For the text-containing cell, return its midpoint in (X, Y) coordinate format. 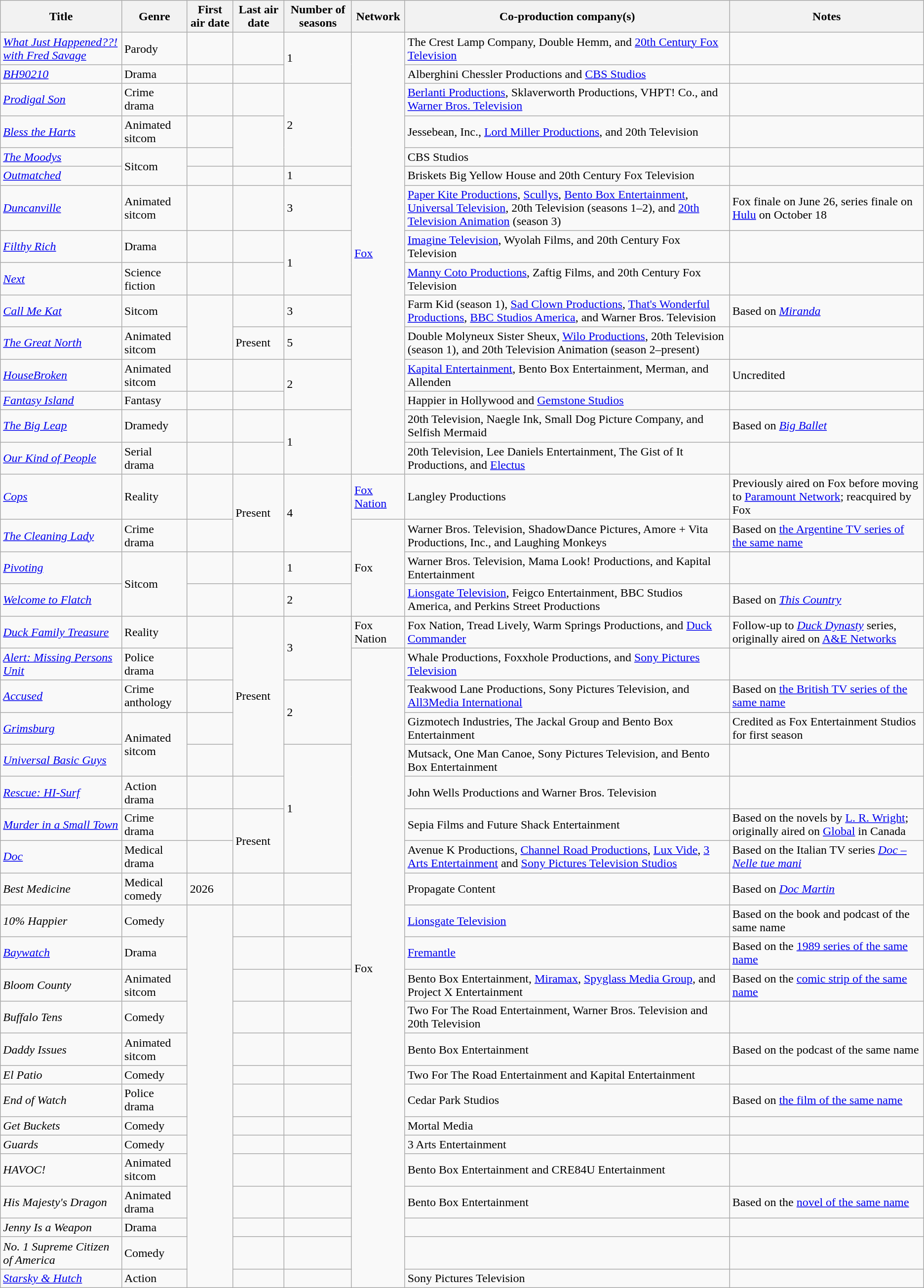
Grimsburg (61, 728)
Number of seasons (318, 17)
Based on the British TV series of the same name (826, 696)
Get Buckets (61, 1126)
Jessebean, Inc., Lord Miller Productions, and 20th Television (567, 131)
Langley Productions (567, 497)
Two For The Road Entertainment, Warner Bros. Television and 20th Television (567, 1018)
Rescue: HI-Surf (61, 793)
Filthy Rich (61, 247)
Based on Big Ballet (826, 426)
Welcome to Flatch (61, 600)
The Crest Lamp Company, Double Hemm, and 20th Century Fox Television (567, 48)
Sony Pictures Television (567, 1278)
Starsky & Hutch (61, 1278)
CBS Studios (567, 157)
Imagine Television, Wyolah Films, and 20th Century Fox Television (567, 247)
Avenue K Productions, Channel Road Productions, Lux Vide, 3 Arts Entertainment and Sony Pictures Television Studios (567, 857)
Based on the book and podcast of the same name (826, 921)
The Moodys (61, 157)
20th Television, Lee Daniels Entertainment, The Gist of It Productions, and Electus (567, 458)
Mutsack, One Man Canoe, Sony Pictures Television, and Bento Box Entertainment (567, 760)
Outmatched (61, 176)
Crime anthology (154, 696)
Based on This Country (826, 600)
Fantasy (154, 401)
Fantasy Island (61, 401)
John Wells Productions and Warner Bros. Television (567, 793)
Fox Nation, Tread Lively, Warm Springs Productions, and Duck Commander (567, 632)
Fremantle (567, 953)
Title (61, 17)
Next (61, 278)
10% Happier (61, 921)
Best Medicine (61, 888)
Bless the Harts (61, 131)
Daddy Issues (61, 1049)
HouseBroken (61, 375)
Action drama (154, 793)
No. 1 Supreme Citizen of America (61, 1252)
Bloom County (61, 985)
Based on the novel of the same name (826, 1202)
Briskets Big Yellow House and 20th Century Fox Television (567, 176)
Our Kind of People (61, 458)
Propagate Content (567, 888)
Science fiction (154, 278)
Sepia Films and Future Shack Entertainment (567, 824)
Two For The Road Entertainment and Kapital Entertainment (567, 1075)
Lionsgate Television (567, 921)
Buffalo Tens (61, 1018)
Baywatch (61, 953)
Based on Doc Martin (826, 888)
Duck Family Treasure (61, 632)
Previously aired on Fox before moving to Paramount Network; reacquired by Fox (826, 497)
Kapital Entertainment, Bento Box Entertainment, Merman, and Allenden (567, 375)
Berlanti Productions, Sklaverworth Productions, VHPT! Co., and Warner Bros. Television (567, 100)
His Majesty's Dragon (61, 1202)
Based on the film of the same name (826, 1100)
Medical drama (154, 857)
Happier in Hollywood and Gemstone Studios (567, 401)
Uncredited (826, 375)
Farm Kid (season 1), Sad Clown Productions, That's Wonderful Productions, BBC Studios America, and Warner Bros. Television (567, 311)
Network (378, 17)
Follow-up to Duck Dynasty series, originally aired on A&E Networks (826, 632)
Manny Coto Productions, Zaftig Films, and 20th Century Fox Television (567, 278)
Bento Box Entertainment, Miramax, Spyglass Media Group, and Project X Entertainment (567, 985)
Universal Basic Guys (61, 760)
2026 (210, 888)
BH90210 (61, 74)
Animated drama (154, 1202)
Credited as Fox Entertainment Studios for first season (826, 728)
Duncanville (61, 208)
Based on the novels by L. R. Wright; originally aired on Global in Canada (826, 824)
Murder in a Small Town (61, 824)
Jenny Is a Weapon (61, 1227)
End of Watch (61, 1100)
Co-production company(s) (567, 17)
El Patio (61, 1075)
HAVOC! (61, 1170)
Genre (154, 17)
Last air date (259, 17)
Double Molyneux Sister Sheux, Wilo Productions, 20th Television (season 1), and 20th Television Animation (season 2–present) (567, 342)
The Great North (61, 342)
The Cleaning Lady (61, 536)
Fox finale on June 26, series finale on Hulu on October 18 (826, 208)
Dramedy (154, 426)
Warner Bros. Television, ShadowDance Pictures, Amore + Vita Productions, Inc., and Laughing Monkeys (567, 536)
Guards (61, 1144)
Pivoting (61, 568)
Accused (61, 696)
Lionsgate Television, Feigco Entertainment, BBC Studios America, and Perkins Street Productions (567, 600)
4 (318, 513)
Mortal Media (567, 1126)
3 Arts Entertainment (567, 1144)
Gizmotech Industries, The Jackal Group and Bento Box Entertainment (567, 728)
Warner Bros. Television, Mama Look! Productions, and Kapital Entertainment (567, 568)
Based on the Italian TV series Doc – Nelle tue mani (826, 857)
Bento Box Entertainment and CRE84U Entertainment (567, 1170)
Teakwood Lane Productions, Sony Pictures Television, and All3Media International (567, 696)
Notes (826, 17)
5 (318, 342)
Based on the Argentine TV series of the same name (826, 536)
Call Me Kat (61, 311)
What Just Happened??! with Fred Savage (61, 48)
Doc (61, 857)
Medical comedy (154, 888)
Action (154, 1278)
First air date (210, 17)
Whale Productions, Foxxhole Productions, and Sony Pictures Television (567, 664)
Parody (154, 48)
Based on Miranda (826, 311)
20th Television, Naegle Ink, Small Dog Picture Company, and Selfish Mermaid (567, 426)
Alberghini Chessler Productions and CBS Studios (567, 74)
Alert: Missing Persons Unit (61, 664)
Based on the comic strip of the same name (826, 985)
Serial drama (154, 458)
Cops (61, 497)
Cedar Park Studios (567, 1100)
Based on the podcast of the same name (826, 1049)
The Big Leap (61, 426)
Based on the 1989 series of the same name (826, 953)
Prodigal Son (61, 100)
